Find where the given text appears and provide that cell's center as [X, Y] coordinate. 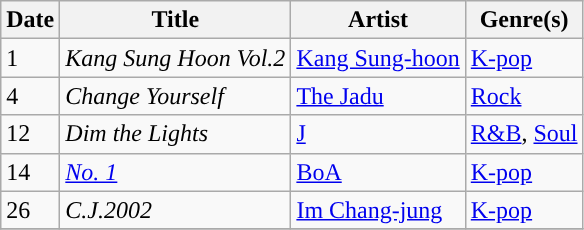
Im Chang-jung [378, 210]
Genre(s) [524, 20]
Kang Sung Hoon Vol.2 [176, 58]
C.J.2002 [176, 210]
BoA [378, 172]
12 [30, 134]
4 [30, 96]
R&B, Soul [524, 134]
Title [176, 20]
Rock [524, 96]
Dim the Lights [176, 134]
Date [30, 20]
1 [30, 58]
The Jadu [378, 96]
No. 1 [176, 172]
Change Yourself [176, 96]
26 [30, 210]
J [378, 134]
14 [30, 172]
Kang Sung-hoon [378, 58]
Artist [378, 20]
